Extract the [X, Y] coordinate from the center of the cell holding the provided text.  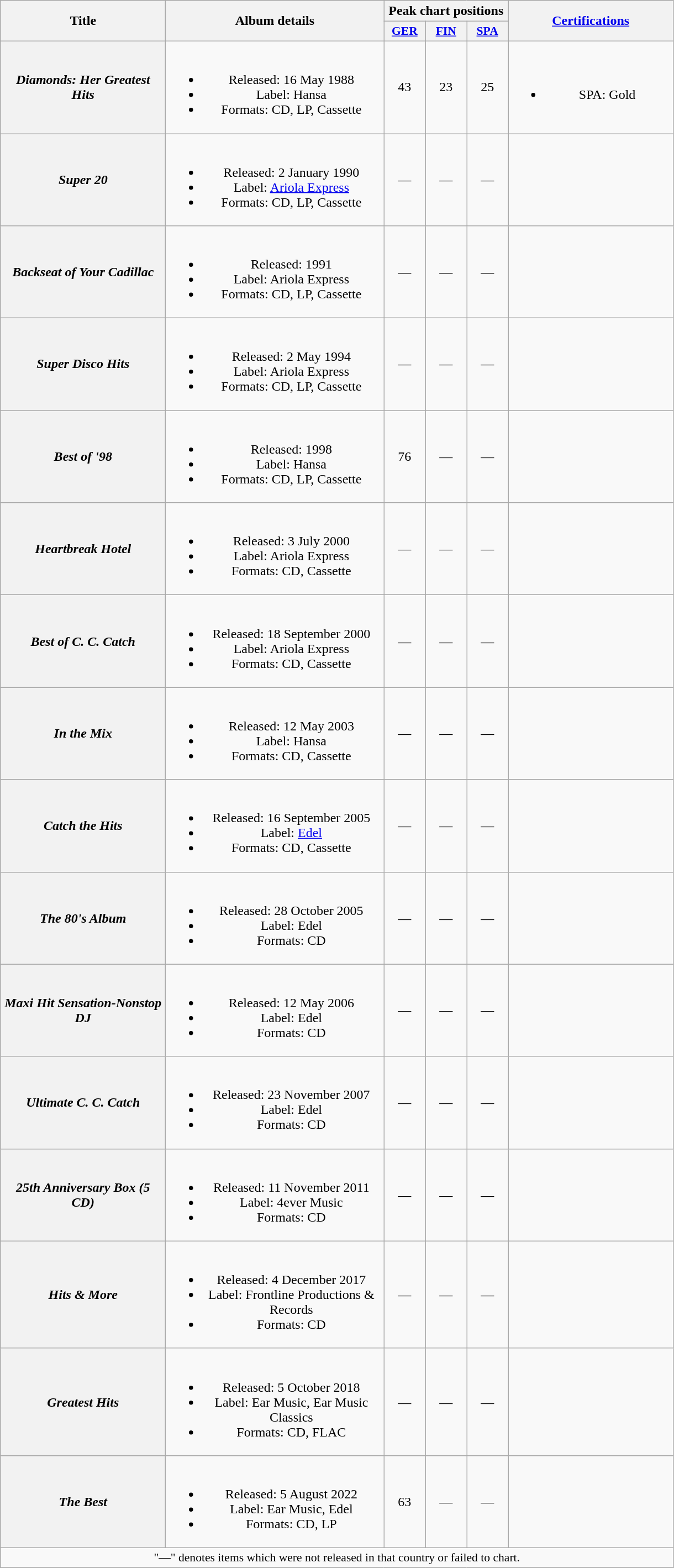
Released: 5 August 2022Label: Ear Music, ЕdelFormats: CD, LP [275, 1502]
FIN [446, 31]
"—" denotes items which were not released in that country or failed to chart. [337, 1558]
Released: 2 January 1990Label: Ariola ExpressFormats: CD, LP, Cassette [275, 180]
GER [404, 31]
In the Mix [83, 734]
Released: 4 December 2017Label: Frontline Productions & RecordsFormats: CD [275, 1295]
Greatest Hits [83, 1402]
The 80's Album [83, 918]
Best of C. C. Catch [83, 641]
23 [446, 87]
Released: 3 July 2000Label: Ariola ExpressFormats: CD, Cassette [275, 549]
Released: 28 October 2005Label: EdelFormats: CD [275, 918]
Title [83, 21]
Released: 1998Label: HansaFormats: CD, LP, Cassette [275, 456]
Peak chart positions [446, 11]
Released: 16 September 2005Label: EdelFormats: CD, Cassette [275, 825]
Released: 12 May 2003Label: HansaFormats: CD, Cassette [275, 734]
Best of '98 [83, 456]
Released: 12 May 2006Label: EdelFormats: CD [275, 1010]
Super Disco Hits [83, 365]
63 [404, 1502]
Heartbreak Hotel [83, 549]
Released: 18 September 2000Label: Ariola ExpressFormats: CD, Cassette [275, 641]
76 [404, 456]
Released: 11 November 2011Label: 4ever MusicFormats: CD [275, 1195]
Maxi Hit Sensation-Nonstop DJ [83, 1010]
Released: 23 November 2007Label: EdelFormats: CD [275, 1103]
Backseat of Your Cadillac [83, 272]
25th Anniversary Box (5 CD) [83, 1195]
Diamonds: Her Greatest Hits [83, 87]
Released: 5 October 2018Label: Ear Music, Ear Music ClassicsFormats: CD, FLAC [275, 1402]
Catch the Hits [83, 825]
Released: 16 May 1988Label: HansaFormats: CD, LP, Cassette [275, 87]
Certifications [591, 21]
The Best [83, 1502]
Ultimate C. C. Catch [83, 1103]
Hits & More [83, 1295]
25 [487, 87]
Released: 2 May 1994Label: Ariola ExpressFormats: CD, LP, Cassette [275, 365]
SPA [487, 31]
Released: 1991Label: Ariola ExpressFormats: CD, LP, Cassette [275, 272]
43 [404, 87]
SPA: Gold [591, 87]
Super 20 [83, 180]
Album details [275, 21]
